Return the [X, Y] coordinate for the center point of the cell that contains the specified text.  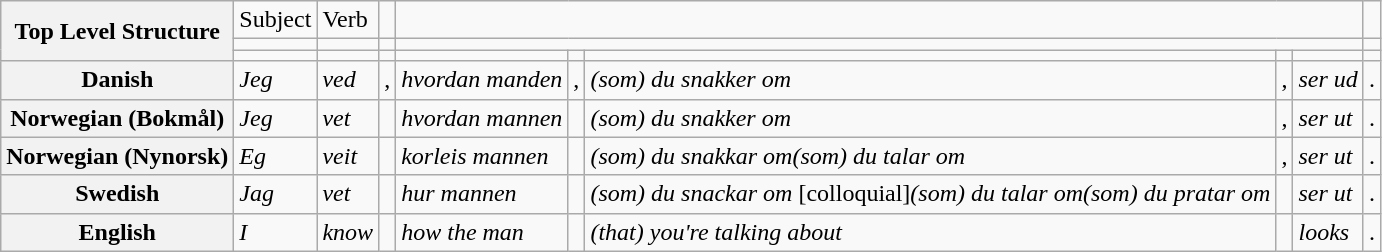
ser ud [1328, 80]
Norwegian (Nynorsk) [118, 156]
Norwegian (Bokmål) [118, 118]
Subject [276, 20]
Top Level Structure [118, 31]
I [276, 232]
English [118, 232]
ved [348, 80]
hvordan manden [482, 80]
Swedish [118, 194]
Jag [276, 194]
Eg [276, 156]
hvordan mannen [482, 118]
(that) you're talking about [930, 232]
(som) du snackar om [colloquial](som) du talar om(som) du pratar om [930, 194]
hur mannen [482, 194]
Danish [118, 80]
looks [1328, 232]
(som) du snakkar om(som) du talar om [930, 156]
know [348, 232]
how the man [482, 232]
veit [348, 156]
korleis mannen [482, 156]
Verb [348, 20]
